Return (x, y) of the center of cell containing provided text 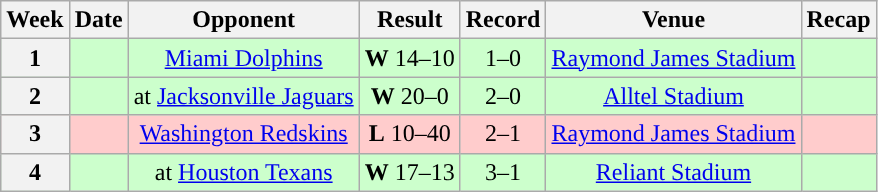
3–1 (503, 172)
Result (410, 20)
L 10–40 (410, 134)
Record (503, 20)
Date (98, 20)
1 (35, 58)
2–0 (503, 96)
at Jacksonville Jaguars (244, 96)
W 20–0 (410, 96)
W 14–10 (410, 58)
Alltel Stadium (674, 96)
Miami Dolphins (244, 58)
Washington Redskins (244, 134)
Week (35, 20)
3 (35, 134)
Venue (674, 20)
Reliant Stadium (674, 172)
at Houston Texans (244, 172)
2–1 (503, 134)
Opponent (244, 20)
2 (35, 96)
4 (35, 172)
Recap (838, 20)
W 17–13 (410, 172)
1–0 (503, 58)
